Locate the cell with the specified text and output its (X, Y) center coordinate. 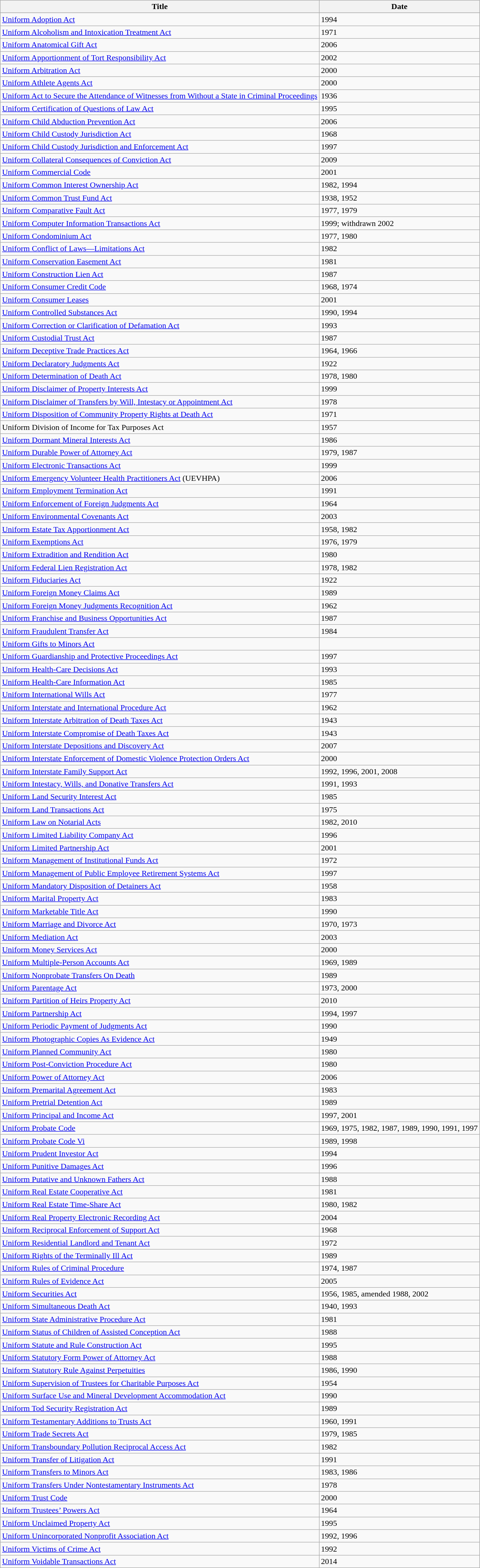
1986 (399, 440)
1975 (399, 810)
Uniform Disclaimer of Transfers by Will, Intestacy or Appointment Act (160, 402)
Uniform Probate Code (160, 1128)
Uniform Child Abduction Prevention Act (160, 121)
Uniform Multiple-Person Accounts Act (160, 962)
Uniform Disposition of Community Property Rights at Death Act (160, 415)
Uniform Environmental Covenants Act (160, 516)
Uniform Health-Care Decisions Act (160, 669)
Uniform Simultaneous Death Act (160, 1306)
Uniform Act to Secure the Attendance of Witnesses from Without a State in Criminal Proceedings (160, 96)
Uniform Limited Liability Company Act (160, 835)
1960, 1991 (399, 1421)
Uniform Reciprocal Enforcement of Support Act (160, 1230)
Uniform International Wills Act (160, 695)
Uniform Testamentary Additions to Trusts Act (160, 1421)
1938, 1952 (399, 198)
Uniform Limited Partnership Act (160, 848)
Uniform Commercial Code (160, 172)
Uniform Premarital Agreement Act (160, 1090)
Uniform Transboundary Pollution Reciprocal Access Act (160, 1447)
Uniform Status of Children of Assisted Conception Act (160, 1332)
Uniform Electronic Transactions Act (160, 465)
Uniform Common Trust Fund Act (160, 198)
Uniform Partition of Heirs Property Act (160, 1001)
Uniform Mediation Act (160, 937)
Uniform Nonprobate Transfers On Death (160, 975)
Uniform Consumer Leases (160, 300)
1976, 1979 (399, 542)
Uniform Trade Secrets Act (160, 1434)
1974, 1987 (399, 1268)
2010 (399, 1001)
1973, 2000 (399, 988)
1984 (399, 631)
1982, 2010 (399, 822)
1999; withdrawn 2002 (399, 223)
Uniform Prudent Investor Act (160, 1153)
Uniform Interstate Enforcement of Domestic Violence Protection Orders Act (160, 758)
1977 (399, 695)
Uniform Law on Notarial Acts (160, 822)
1940, 1993 (399, 1306)
1956, 1985, amended 1988, 2002 (399, 1294)
Uniform Real Estate Cooperative Act (160, 1192)
Uniform Surface Use and Mineral Development Accommodation Act (160, 1396)
Uniform Putative and Unknown Fathers Act (160, 1179)
Uniform Photographic Copies As Evidence Act (160, 1039)
1977, 1980 (399, 236)
Uniform Principal and Income Act (160, 1115)
Uniform Estate Tax Apportionment Act (160, 529)
1992, 1996 (399, 1536)
Uniform Collateral Consequences of Conviction Act (160, 160)
Uniform Foreign Money Judgments Recognition Act (160, 606)
Uniform Child Custody Jurisdiction and Enforcement Act (160, 147)
Uniform Statutory Form Power of Attorney Act (160, 1357)
Uniform Computer Information Transactions Act (160, 223)
Uniform Marital Property Act (160, 899)
Uniform Transfers to Minors Act (160, 1472)
Uniform Rules of Criminal Procedure (160, 1268)
1954 (399, 1383)
Uniform Consumer Credit Code (160, 287)
Uniform Trustees’ Powers Act (160, 1510)
1978, 1980 (399, 376)
Uniform Management of Public Employee Retirement Systems Act (160, 873)
Uniform Probate Code Vi (160, 1141)
1994, 1997 (399, 1014)
Uniform Punitive Damages Act (160, 1166)
Uniform Intestacy, Wills, and Donative Transfers Act (160, 784)
Title (160, 7)
Uniform Construction Lien Act (160, 274)
Uniform Foreign Money Claims Act (160, 593)
Uniform Determination of Death Act (160, 376)
Uniform Federal Lien Registration Act (160, 568)
1964, 1966 (399, 351)
1989, 1998 (399, 1141)
1936 (399, 96)
Uniform Deceptive Trade Practices Act (160, 351)
Date (399, 7)
1958 (399, 886)
1979, 1987 (399, 453)
Uniform Post-Conviction Procedure Act (160, 1064)
Uniform Declaratory Judgments Act (160, 363)
1990, 1994 (399, 312)
1958, 1982 (399, 529)
Uniform Partnership Act (160, 1014)
Uniform State Administrative Procedure Act (160, 1319)
Uniform Transfers Under Nontestamentary Instruments Act (160, 1485)
Uniform Statute and Rule Construction Act (160, 1345)
2007 (399, 746)
Uniform Guardianship and Protective Proceedings Act (160, 657)
1979, 1985 (399, 1434)
Uniform Condominium Act (160, 236)
Uniform Comparative Fault Act (160, 211)
1983, 1986 (399, 1472)
Uniform Supervision of Trustees for Charitable Purposes Act (160, 1383)
1969, 1975, 1982, 1987, 1989, 1990, 1991, 1997 (399, 1128)
Uniform Custodial Trust Act (160, 338)
Uniform Emergency Volunteer Health Practitioners Act (UEVHPA) (160, 478)
Uniform Dormant Mineral Interests Act (160, 440)
Uniform Interstate Arbitration of Death Taxes Act (160, 720)
Uniform Mandatory Disposition of Detainers Act (160, 886)
Uniform Child Custody Jurisdiction Act (160, 134)
Uniform Interstate and International Procedure Act (160, 707)
Uniform Adoption Act (160, 19)
Uniform Marriage and Divorce Act (160, 924)
2005 (399, 1281)
Uniform Gifts to Minors Act (160, 644)
Uniform Management of Institutional Funds Act (160, 861)
Uniform Pretrial Detention Act (160, 1103)
Uniform Employment Termination Act (160, 491)
Uniform Fiduciaries Act (160, 580)
Uniform Alcoholism and Intoxication Treatment Act (160, 32)
Uniform Land Transactions Act (160, 810)
Uniform Money Services Act (160, 950)
Uniform Transfer of Litigation Act (160, 1460)
Uniform Franchise and Business Opportunities Act (160, 618)
Uniform Planned Community Act (160, 1052)
Uniform Land Security Interest Act (160, 797)
Uniform Tod Security Registration Act (160, 1409)
1992, 1996, 2001, 2008 (399, 771)
Uniform Residential Landlord and Tenant Act (160, 1243)
Uniform Disclaimer of Property Interests Act (160, 389)
Uniform Interstate Depositions and Discovery Act (160, 746)
Uniform Conservation Easement Act (160, 262)
1968, 1974 (399, 287)
Uniform Controlled Substances Act (160, 312)
Uniform Enforcement of Foreign Judgments Act (160, 504)
Uniform Fraudulent Transfer Act (160, 631)
1957 (399, 427)
Uniform Real Property Electronic Recording Act (160, 1217)
Uniform Durable Power of Attorney Act (160, 453)
Uniform Anatomical Gift Act (160, 45)
1969, 1989 (399, 962)
Uniform Unclaimed Property Act (160, 1523)
Uniform Certification of Questions of Law Act (160, 108)
1997, 2001 (399, 1115)
Uniform Unincorporated Nonprofit Association Act (160, 1536)
2009 (399, 160)
Uniform Power of Attorney Act (160, 1077)
1970, 1973 (399, 924)
1986, 1990 (399, 1370)
1992 (399, 1549)
Uniform Rules of Evidence Act (160, 1281)
Uniform Exemptions Act (160, 542)
Uniform Periodic Payment of Judgments Act (160, 1026)
Uniform Athlete Agents Act (160, 83)
Uniform Division of Income for Tax Purposes Act (160, 427)
Uniform Statutory Rule Against Perpetuities (160, 1370)
2004 (399, 1217)
1980, 1982 (399, 1205)
1949 (399, 1039)
1977, 1979 (399, 211)
Uniform Marketable Title Act (160, 911)
Uniform Conflict of Laws—Limitations Act (160, 249)
Uniform Real Estate Time-Share Act (160, 1205)
2014 (399, 1561)
Uniform Victims of Crime Act (160, 1549)
Uniform Common Interest Ownership Act (160, 185)
Uniform Extradition and Rendition Act (160, 554)
2002 (399, 58)
Uniform Health-Care Information Act (160, 682)
1978, 1982 (399, 568)
Uniform Interstate Family Support Act (160, 771)
1982, 1994 (399, 185)
Uniform Securities Act (160, 1294)
Uniform Arbitration Act (160, 70)
1991, 1993 (399, 784)
Uniform Apportionment of Tort Responsibility Act (160, 58)
Uniform Trust Code (160, 1498)
Uniform Rights of the Terminally Ill Act (160, 1256)
Uniform Interstate Compromise of Death Taxes Act (160, 733)
Uniform Parentage Act (160, 988)
Uniform Voidable Transactions Act (160, 1561)
Uniform Correction or Clarification of Defamation Act (160, 325)
